Return the (x, y) coordinate for the center point of the cell that contains the specified text.  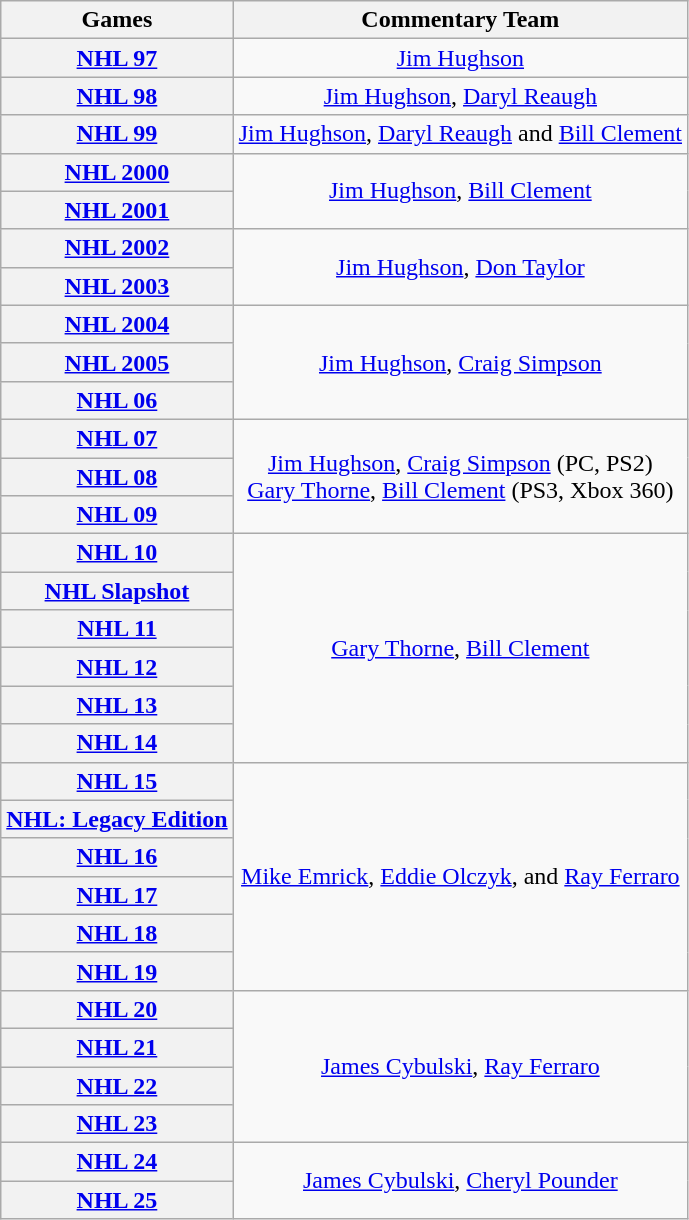
NHL Slapshot (117, 591)
NHL 23 (117, 1124)
NHL 18 (117, 933)
NHL 2005 (117, 362)
NHL 99 (117, 134)
Jim Hughson, Craig Simpson (460, 362)
Jim Hughson (460, 58)
Games (117, 20)
Jim Hughson, Daryl Reaugh and Bill Clement (460, 134)
NHL 2000 (117, 172)
NHL 20 (117, 1009)
NHL 08 (117, 477)
NHL 13 (117, 705)
Gary Thorne, Bill Clement (460, 648)
NHL 2003 (117, 286)
NHL 09 (117, 515)
NHL: Legacy Edition (117, 819)
NHL 11 (117, 629)
NHL 2004 (117, 324)
Jim Hughson, Bill Clement (460, 191)
Mike Emrick, Eddie Olczyk, and Ray Ferraro (460, 876)
NHL 15 (117, 781)
NHL 06 (117, 400)
NHL 97 (117, 58)
Jim Hughson, Don Taylor (460, 267)
NHL 19 (117, 971)
Jim Hughson, Daryl Reaugh (460, 96)
Jim Hughson, Craig Simpson (PC, PS2)Gary Thorne, Bill Clement (PS3, Xbox 360) (460, 476)
NHL 25 (117, 1200)
James Cybulski, Cheryl Pounder (460, 1181)
NHL 07 (117, 438)
Commentary Team (460, 20)
NHL 98 (117, 96)
NHL 12 (117, 667)
NHL 24 (117, 1162)
NHL 22 (117, 1085)
NHL 17 (117, 895)
NHL 16 (117, 857)
NHL 2002 (117, 248)
NHL 21 (117, 1047)
NHL 14 (117, 743)
NHL 10 (117, 553)
James Cybulski, Ray Ferraro (460, 1066)
NHL 2001 (117, 210)
